Pinpoint the cell where the given text exists, returning its [x, y] midpoint coordinate. 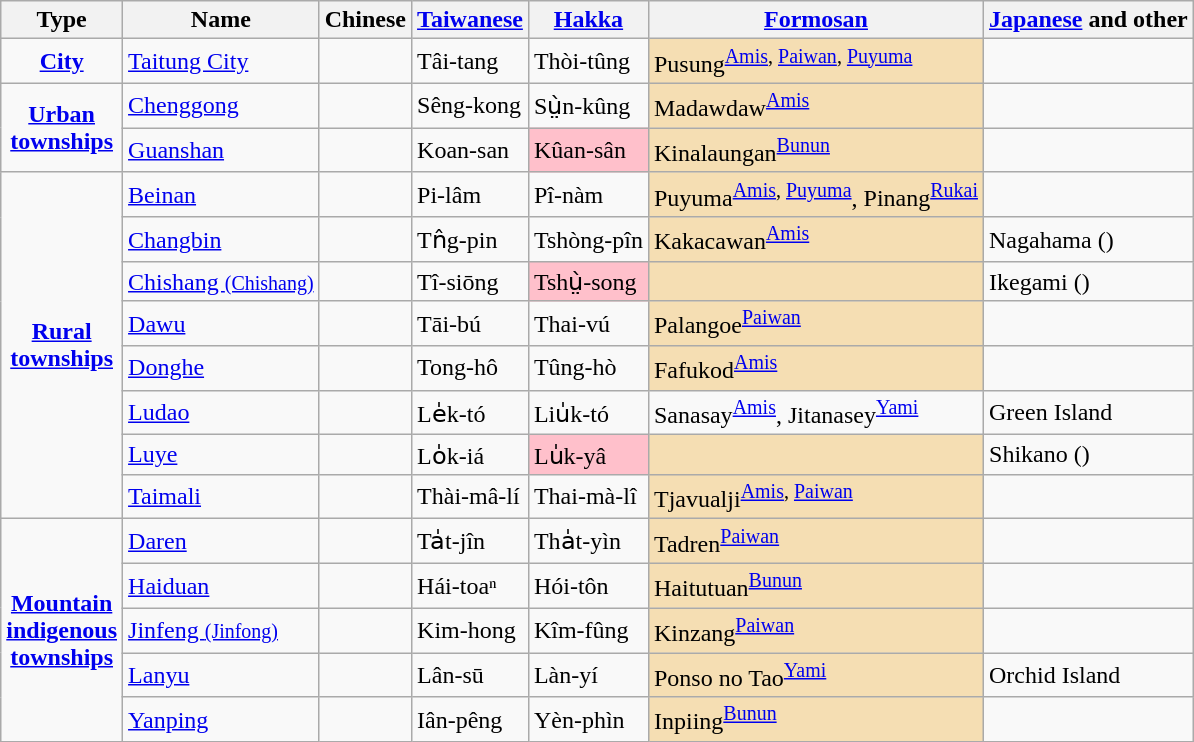
Nagahama () [1089, 240]
Kîm-fûng [588, 630]
KinzangPaiwan [816, 630]
Pi-lâm [470, 194]
Pî-nàm [588, 194]
Jinfeng (Jinfong) [222, 630]
Le̍k-tó [470, 412]
Tshòng-pîn [588, 240]
Hói-tôn [588, 586]
Changbin [222, 240]
Tshṳ̀-song [588, 282]
Lân-sū [470, 676]
Name [222, 20]
Formosan [816, 20]
Haiduan [222, 586]
Ruraltownships [62, 345]
FafukodAmis [816, 368]
Japanese and other [1089, 20]
Taitung City [222, 62]
Liu̍k-tó [588, 412]
PusungAmis, Paiwan, Puyuma [816, 62]
Lo̍k-iá [470, 455]
Sêng-kong [470, 106]
Hái-toaⁿ [470, 586]
PalangoePaiwan [816, 324]
Hakka [588, 20]
PuyumaAmis, Puyuma, PinangRukai [816, 194]
Lanyu [222, 676]
Ikegami () [1089, 282]
Tāi-bú [470, 324]
City [62, 62]
Ta̍t-jîn [470, 542]
Thai-mà-lî [588, 496]
Chenggong [222, 106]
Thòi-tûng [588, 62]
Guanshan [222, 150]
Ponso no TaoYami [816, 676]
Donghe [222, 368]
Type [62, 20]
Kûan-sân [588, 150]
Daren [222, 542]
Koan-san [470, 150]
Yèn-phìn [588, 720]
SanasayAmis, JitanaseyYami [816, 412]
Chinese [365, 20]
KakacawanAmis [816, 240]
Kim-hong [470, 630]
Thài-mâ-lí [470, 496]
Luye [222, 455]
Tâi-tang [470, 62]
Tong-hô [470, 368]
MadawdawAmis [816, 106]
Lu̍k-yâ [588, 455]
Shikano () [1089, 455]
Tûng-hò [588, 368]
Ludao [222, 412]
TadrenPaiwan [816, 542]
Taimali [222, 496]
Taiwanese [470, 20]
Beinan [222, 194]
InpiingBunun [816, 720]
Sṳ̀n-kûng [588, 106]
KinalaunganBunun [816, 150]
Tn̂g-pin [470, 240]
Tha̍t-yìn [588, 542]
Iân-pêng [470, 720]
Thai-vú [588, 324]
Mountainindigenoustownships [62, 630]
TjavualjiAmis, Paiwan [816, 496]
Làn-yí [588, 676]
Yanping [222, 720]
Green Island [1089, 412]
HaitutuanBunun [816, 586]
Orchid Island [1089, 676]
Urbantownships [62, 128]
Dawu [222, 324]
Chishang (Chishang) [222, 282]
Tî-siōng [470, 282]
